Output the (X, Y) coordinate of the center of the cell containing the given text.  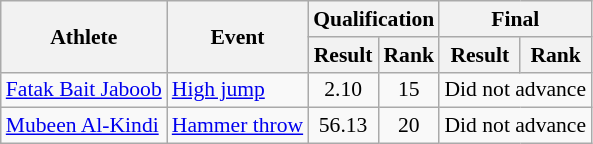
20 (408, 126)
High jump (238, 90)
Qualification (374, 19)
Event (238, 36)
Athlete (84, 36)
15 (408, 90)
Final (515, 19)
2.10 (343, 90)
56.13 (343, 126)
Mubeen Al-Kindi (84, 126)
Hammer throw (238, 126)
Fatak Bait Jaboob (84, 90)
